For the text-containing cell, return its midpoint in [x, y] coordinate format. 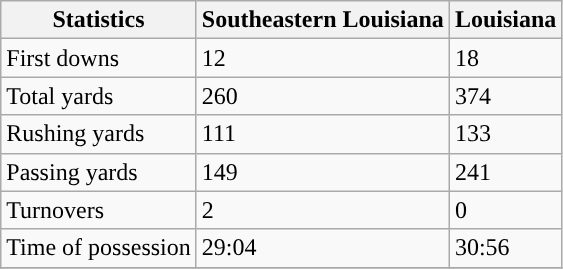
18 [505, 58]
Louisiana [505, 20]
Total yards [99, 96]
0 [505, 210]
241 [505, 172]
12 [322, 58]
Statistics [99, 20]
149 [322, 172]
Turnovers [99, 210]
374 [505, 96]
111 [322, 134]
133 [505, 134]
30:56 [505, 248]
Time of possession [99, 248]
Rushing yards [99, 134]
2 [322, 210]
Passing yards [99, 172]
260 [322, 96]
First downs [99, 58]
Southeastern Louisiana [322, 20]
29:04 [322, 248]
